Output the [X, Y] coordinate of the center of the cell containing the given text.  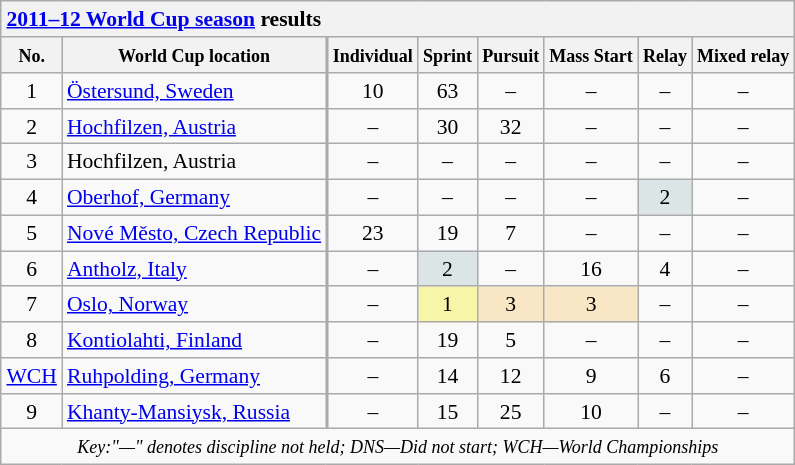
Oberhof, Germany [194, 197]
World Cup location [194, 55]
2011–12 World Cup season results [398, 19]
Kontiolahti, Finland [194, 340]
16 [591, 269]
Khanty-Mansiysk, Russia [194, 411]
Individual [373, 55]
Östersund, Sweden [194, 91]
8 [31, 340]
Sprint [448, 55]
30 [448, 126]
Key:"—" denotes discipline not held; DNS—Did not start; WCH—World Championships [398, 447]
Pursuit [510, 55]
14 [448, 376]
Nové Město, Czech Republic [194, 233]
15 [448, 411]
Relay [665, 55]
25 [510, 411]
Mass Start [591, 55]
Ruhpolding, Germany [194, 376]
23 [373, 233]
32 [510, 126]
Oslo, Norway [194, 304]
WCH [31, 376]
12 [510, 376]
Mixed relay [743, 55]
No. [31, 55]
Antholz, Italy [194, 269]
63 [448, 91]
